Return (X, Y) of the center of cell containing provided text 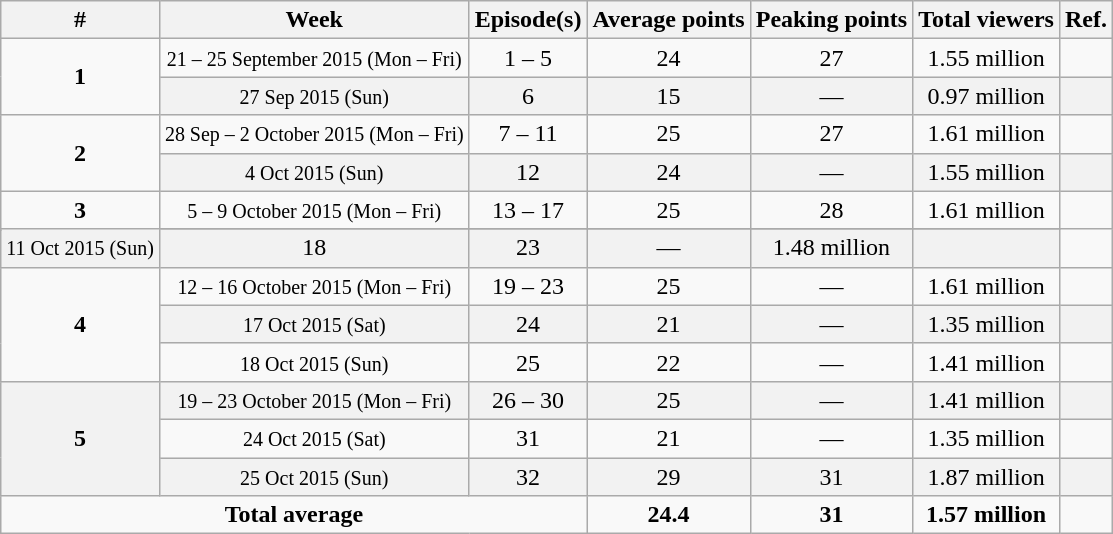
6 (528, 96)
0.97 million (986, 96)
Total average (294, 515)
5 (80, 438)
27 Sep 2015 (Sun) (314, 96)
15 (668, 96)
4 (80, 324)
2 (80, 153)
17 Oct 2015 (Sat) (314, 324)
1 (80, 77)
29 (668, 477)
19 – 23 October 2015 (Mon – Fri) (314, 400)
# (80, 20)
5 – 9 October 2015 (Mon – Fri) (314, 210)
1.57 million (986, 515)
7 – 11 (528, 134)
Average points (668, 20)
1 – 5 (528, 58)
1.48 million (831, 248)
28 (831, 210)
23 (528, 248)
24 Oct 2015 (Sat) (314, 438)
Total viewers (986, 20)
25 Oct 2015 (Sun) (314, 477)
Episode(s) (528, 20)
3 (80, 210)
Peaking points (831, 20)
13 – 17 (528, 210)
18 (314, 248)
12 – 16 October 2015 (Mon – Fri) (314, 286)
22 (668, 362)
Ref. (1086, 20)
24.4 (668, 515)
Week (314, 20)
4 Oct 2015 (Sun) (314, 172)
28 Sep – 2 October 2015 (Mon – Fri) (314, 134)
26 – 30 (528, 400)
1.87 million (986, 477)
21 – 25 September 2015 (Mon – Fri) (314, 58)
19 – 23 (528, 286)
12 (528, 172)
32 (528, 477)
18 Oct 2015 (Sun) (314, 362)
11 Oct 2015 (Sun) (80, 248)
